Capture the cell that displays the provided text and extract its (x, y) central coordinate. 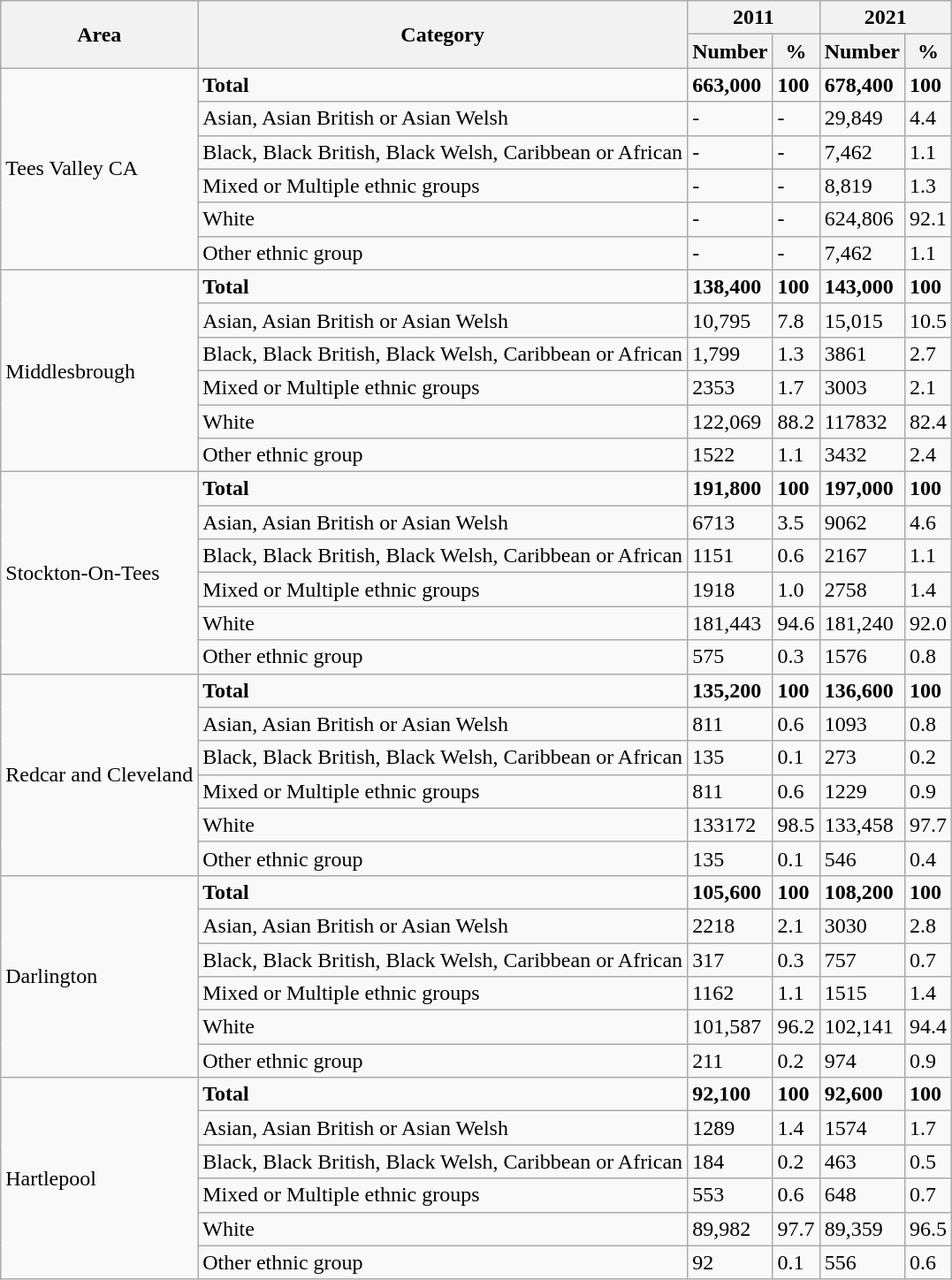
92,100 (730, 1094)
546 (862, 858)
102,141 (862, 1027)
2.8 (928, 926)
10.5 (928, 320)
3432 (862, 455)
4.6 (928, 522)
1574 (862, 1128)
29,849 (862, 118)
94.4 (928, 1027)
4.4 (928, 118)
663,000 (730, 85)
181,443 (730, 623)
Darlington (99, 976)
92,600 (862, 1094)
101,587 (730, 1027)
89,359 (862, 1229)
Hartlepool (99, 1178)
138,400 (730, 286)
9062 (862, 522)
1.0 (796, 590)
1162 (730, 994)
1576 (862, 657)
3.5 (796, 522)
463 (862, 1162)
553 (730, 1195)
181,240 (862, 623)
89,982 (730, 1229)
92.0 (928, 623)
1229 (862, 791)
143,000 (862, 286)
678,400 (862, 85)
122,069 (730, 422)
757 (862, 959)
Stockton-On-Tees (99, 573)
211 (730, 1061)
1093 (862, 724)
2353 (730, 387)
197,000 (862, 489)
94.6 (796, 623)
105,600 (730, 892)
184 (730, 1162)
92.1 (928, 219)
575 (730, 657)
Tees Valley CA (99, 169)
648 (862, 1195)
96.5 (928, 1229)
6713 (730, 522)
2218 (730, 926)
135,200 (730, 690)
1,799 (730, 354)
7.8 (796, 320)
0.4 (928, 858)
3861 (862, 354)
1522 (730, 455)
136,600 (862, 690)
1515 (862, 994)
3030 (862, 926)
317 (730, 959)
8,819 (862, 186)
556 (862, 1262)
10,795 (730, 320)
15,015 (862, 320)
133,458 (862, 825)
1918 (730, 590)
1289 (730, 1128)
92 (730, 1262)
974 (862, 1061)
2.4 (928, 455)
Area (99, 34)
191,800 (730, 489)
96.2 (796, 1027)
2011 (753, 18)
3003 (862, 387)
133172 (730, 825)
273 (862, 758)
2167 (862, 556)
Category (443, 34)
0.5 (928, 1162)
2758 (862, 590)
Middlesbrough (99, 370)
Redcar and Cleveland (99, 774)
88.2 (796, 422)
82.4 (928, 422)
108,200 (862, 892)
1151 (730, 556)
2.7 (928, 354)
624,806 (862, 219)
2021 (886, 18)
98.5 (796, 825)
117832 (862, 422)
